Provide the [X, Y] coordinate of the cell's center where the given text is located.  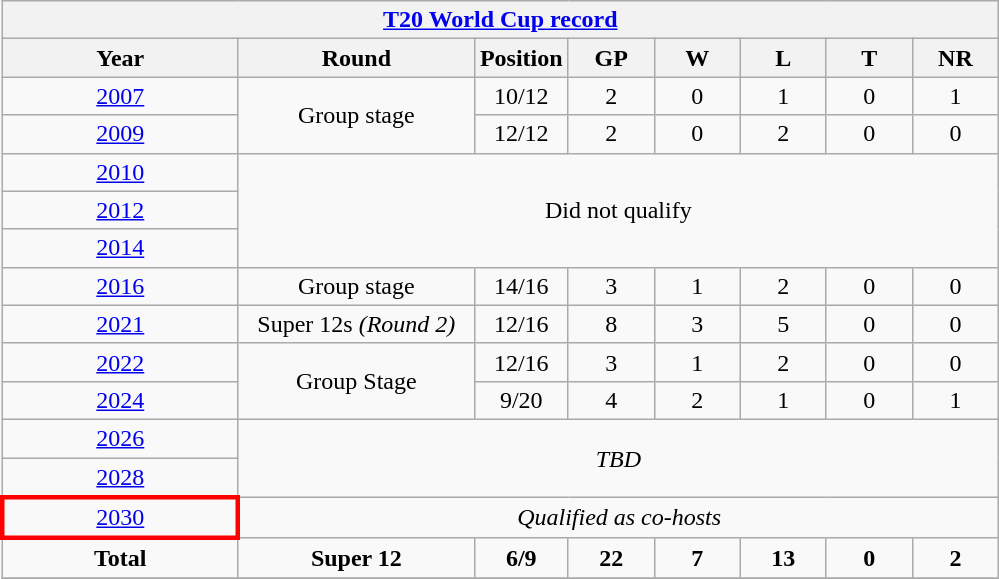
Super 12s (Round 2) [356, 324]
2016 [120, 286]
2021 [120, 324]
2010 [120, 172]
Group Stage [356, 381]
4 [611, 400]
2014 [120, 248]
12/12 [521, 134]
Round [356, 58]
2012 [120, 210]
GP [611, 58]
14/16 [521, 286]
2009 [120, 134]
Super 12 [356, 558]
2024 [120, 400]
8 [611, 324]
5 [783, 324]
T [869, 58]
L [783, 58]
Did not qualify [618, 210]
Qualified as co-hosts [618, 518]
2026 [120, 438]
NR [955, 58]
T20 World Cup record [500, 20]
TBD [618, 458]
2007 [120, 96]
2028 [120, 478]
Total [120, 558]
Year [120, 58]
W [697, 58]
9/20 [521, 400]
10/12 [521, 96]
2030 [120, 518]
Position [521, 58]
22 [611, 558]
6/9 [521, 558]
2022 [120, 362]
7 [697, 558]
13 [783, 558]
